For the text-containing cell, return its midpoint in (x, y) coordinate format. 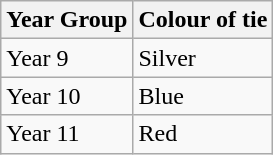
Silver (203, 58)
Year 11 (67, 134)
Year 10 (67, 96)
Year Group (67, 20)
Red (203, 134)
Year 9 (67, 58)
Colour of tie (203, 20)
Blue (203, 96)
